Detect which cell encompasses the target text, then output its [X, Y] center coordinate. 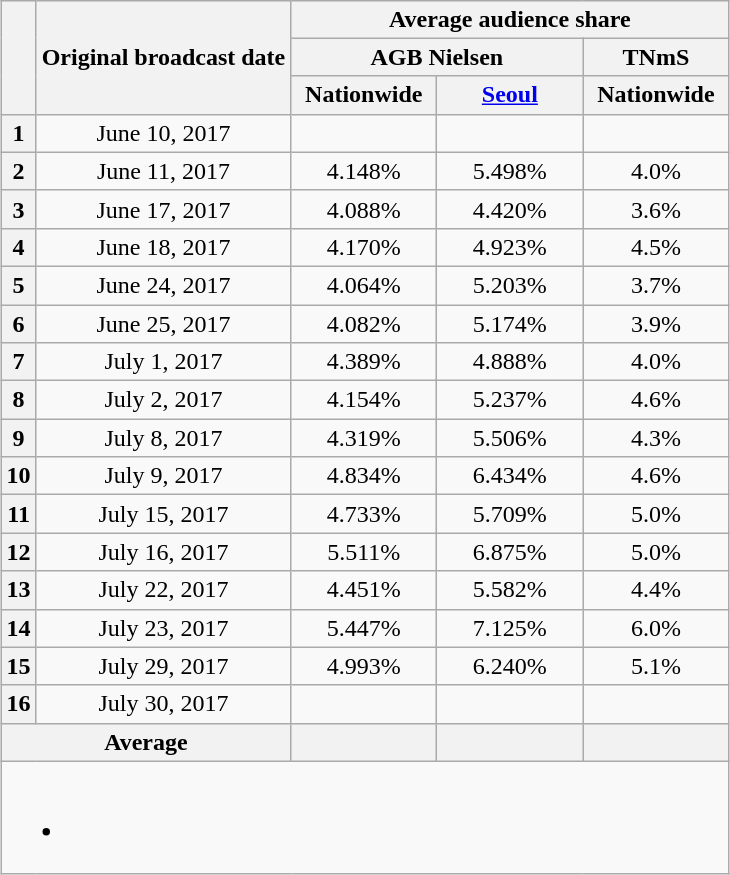
3 [18, 209]
1 [18, 133]
3.7% [656, 285]
6.0% [656, 628]
7 [18, 362]
5.1% [656, 666]
July 8, 2017 [164, 438]
4.733% [364, 514]
5.498% [510, 171]
4.993% [364, 666]
13 [18, 590]
5.709% [510, 514]
4.082% [364, 323]
4.389% [364, 362]
16 [18, 704]
AGB Nielsen [437, 57]
6 [18, 323]
10 [18, 476]
11 [18, 514]
June 11, 2017 [164, 171]
July 23, 2017 [164, 628]
TNmS [656, 57]
8 [18, 400]
5.174% [510, 323]
12 [18, 552]
5.511% [364, 552]
4.5% [656, 247]
5.582% [510, 590]
5.506% [510, 438]
July 30, 2017 [164, 704]
July 16, 2017 [164, 552]
4.154% [364, 400]
9 [18, 438]
4.148% [364, 171]
4.319% [364, 438]
4.834% [364, 476]
3.9% [656, 323]
3.6% [656, 209]
June 24, 2017 [164, 285]
5.237% [510, 400]
2 [18, 171]
July 15, 2017 [164, 514]
June 18, 2017 [164, 247]
4.420% [510, 209]
July 29, 2017 [164, 666]
June 17, 2017 [164, 209]
15 [18, 666]
June 25, 2017 [164, 323]
4.923% [510, 247]
July 1, 2017 [164, 362]
Seoul [510, 95]
6.240% [510, 666]
Original broadcast date [164, 57]
14 [18, 628]
4 [18, 247]
5.447% [364, 628]
Average [146, 742]
July 2, 2017 [164, 400]
4.451% [364, 590]
5.203% [510, 285]
June 10, 2017 [164, 133]
6.875% [510, 552]
4.3% [656, 438]
4.170% [364, 247]
4.088% [364, 209]
7.125% [510, 628]
4.064% [364, 285]
July 9, 2017 [164, 476]
Average audience share [510, 19]
July 22, 2017 [164, 590]
4.888% [510, 362]
4.4% [656, 590]
6.434% [510, 476]
5 [18, 285]
